Pinpoint the cell where the given text exists, returning its [x, y] midpoint coordinate. 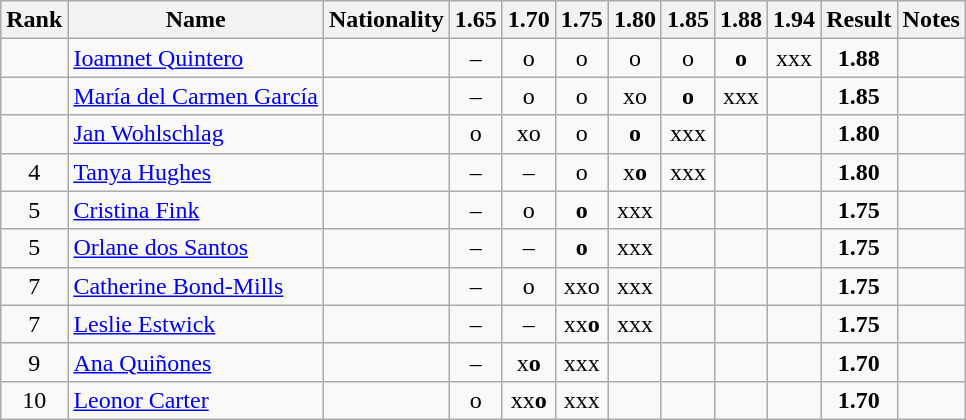
Tanya Hughes [196, 172]
Ioamnet Quintero [196, 58]
Orlane dos Santos [196, 248]
9 [34, 362]
1.65 [476, 20]
Rank [34, 20]
Result [859, 20]
Catherine Bond-Mills [196, 286]
Nationality [386, 20]
María del Carmen García [196, 96]
Leslie Estwick [196, 324]
Jan Wohlschlag [196, 134]
Notes [931, 20]
1.94 [794, 20]
Ana Quiñones [196, 362]
Cristina Fink [196, 210]
Name [196, 20]
10 [34, 400]
Leonor Carter [196, 400]
4 [34, 172]
